Scan for the cell matching the given text and deliver its [x, y] coordinate at center. 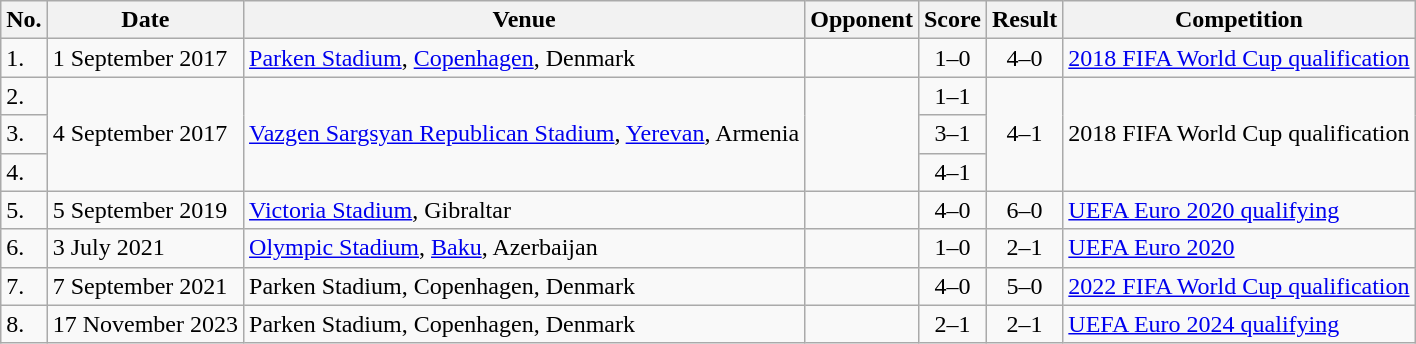
3–1 [952, 134]
7. [24, 286]
4. [24, 172]
2. [24, 96]
Victoria Stadium, Gibraltar [524, 210]
6. [24, 248]
UEFA Euro 2024 qualifying [1239, 324]
6–0 [1024, 210]
3 July 2021 [145, 248]
1 September 2017 [145, 58]
Olympic Stadium, Baku, Azerbaijan [524, 248]
Competition [1239, 20]
Vazgen Sargsyan Republican Stadium, Yerevan, Armenia [524, 134]
No. [24, 20]
7 September 2021 [145, 286]
Date [145, 20]
4 September 2017 [145, 134]
Result [1024, 20]
UEFA Euro 2020 qualifying [1239, 210]
5 September 2019 [145, 210]
2022 FIFA World Cup qualification [1239, 286]
5–0 [1024, 286]
17 November 2023 [145, 324]
5. [24, 210]
Venue [524, 20]
Score [952, 20]
8. [24, 324]
3. [24, 134]
1. [24, 58]
UEFA Euro 2020 [1239, 248]
Opponent [862, 20]
1–1 [952, 96]
